Return (X, Y) of the center of cell containing provided text 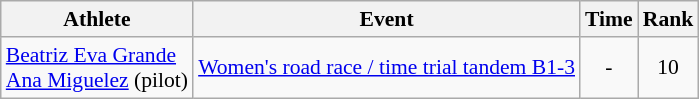
Event (386, 19)
10 (668, 68)
Rank (668, 19)
- (609, 68)
Time (609, 19)
Athlete (97, 19)
Women's road race / time trial tandem B1-3 (386, 68)
Beatriz Eva Grande Ana Miguelez (pilot) (97, 68)
